Scan for the cell matching the given text and deliver its (X, Y) coordinate at center. 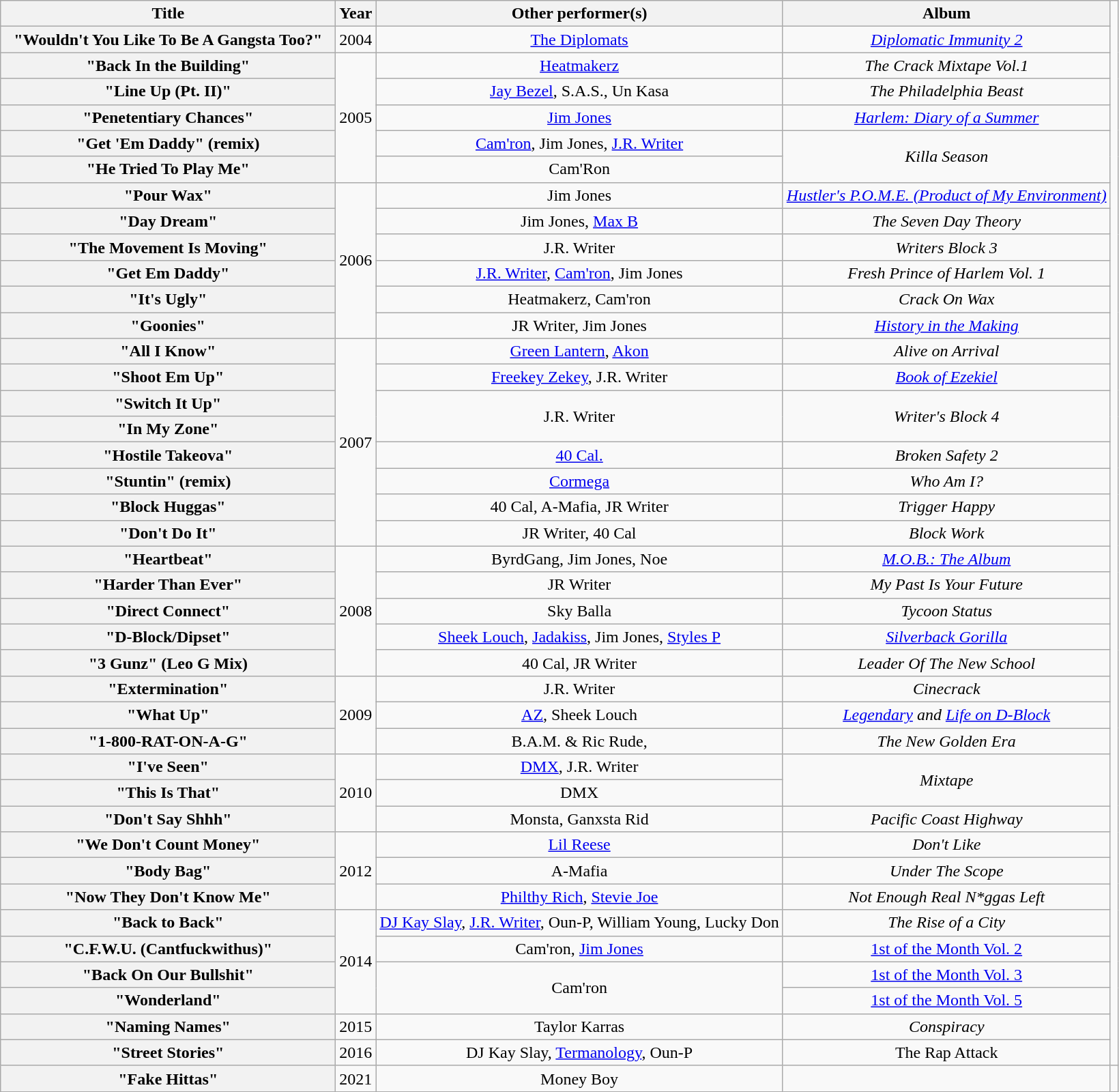
"It's Ugly" (168, 299)
Diplomatic Immunity 2 (946, 40)
Not Enough Real N*ggas Left (946, 897)
Title (168, 14)
2012 (356, 871)
Leader Of The New School (946, 663)
"Fake Hittas" (168, 1078)
Under The Scope (946, 871)
Fresh Prince of Harlem Vol. 1 (946, 273)
Cam'ron, Jim Jones, J.R. Writer (579, 143)
"Back On Our Bullshit" (168, 975)
Crack On Wax (946, 299)
The Rap Attack (946, 1052)
"3 Gunz" (Leo G Mix) (168, 663)
Heatmakerz, Cam'ron (579, 299)
Cormega (579, 481)
"Block Huggas" (168, 507)
1st of the Month Vol. 2 (946, 949)
Don't Like (946, 845)
Block Work (946, 533)
40 Cal, A-Mafia, JR Writer (579, 507)
"Harder Than Ever" (168, 585)
2006 (356, 260)
JR Writer, 40 Cal (579, 533)
Book of Ezekiel (946, 377)
Philthy Rich, Stevie Joe (579, 897)
"Get Em Daddy" (168, 273)
2008 (356, 611)
1st of the Month Vol. 5 (946, 1001)
A-Mafia (579, 871)
Tycoon Status (946, 611)
The Diplomats (579, 40)
Monsta, Ganxsta Rid (579, 819)
Mixtape (946, 780)
The Rise of a City (946, 923)
"Shoot Em Up" (168, 377)
"Direct Connect" (168, 611)
"Day Dream" (168, 221)
2010 (356, 793)
Alive on Arrival (946, 351)
Writer's Block 4 (946, 416)
2005 (356, 117)
Cinecrack (946, 689)
Who Am I? (946, 481)
"Penetentiary Chances" (168, 117)
"Body Bag" (168, 871)
M.O.B.: The Album (946, 559)
"Goonies" (168, 326)
"Back In the Building" (168, 66)
Cam'Ron (579, 169)
Freekey Zekey, J.R. Writer (579, 377)
The Philadelphia Beast (946, 91)
Silverback Gorilla (946, 637)
"We Don't Count Money" (168, 845)
DMX (579, 793)
"1-800-RAT-ON-A-G" (168, 741)
"The Movement Is Moving" (168, 247)
My Past Is Your Future (946, 585)
1st of the Month Vol. 3 (946, 975)
Hustler's P.O.M.E. (Product of My Environment) (946, 195)
Broken Safety 2 (946, 455)
B.A.M. & Ric Rude, (579, 741)
Cam'ron, Jim Jones (579, 949)
Jay Bezel, S.A.S., Un Kasa (579, 91)
"Back to Back" (168, 923)
ByrdGang, Jim Jones, Noe (579, 559)
Sky Balla (579, 611)
Pacific Coast Highway (946, 819)
"C.F.W.U. (Cantfuckwithus)" (168, 949)
JR Writer, Jim Jones (579, 326)
Other performer(s) (579, 14)
DJ Kay Slay, Termanology, Oun-P (579, 1052)
"I've Seen" (168, 767)
2015 (356, 1026)
Year (356, 14)
"This Is That" (168, 793)
Money Boy (579, 1078)
History in the Making (946, 326)
"Switch It Up" (168, 403)
Green Lantern, Akon (579, 351)
"D-Block/Dipset" (168, 637)
"Extermination" (168, 689)
DMX, J.R. Writer (579, 767)
Sheek Louch, Jadakiss, Jim Jones, Styles P (579, 637)
"Wouldn't You Like To Be A Gangsta Too?" (168, 40)
Heatmakerz (579, 66)
Legendary and Life on D-Block (946, 715)
Cam'ron (579, 988)
40 Cal. (579, 455)
"He Tried To Play Me" (168, 169)
Album (946, 14)
2007 (356, 442)
Taylor Karras (579, 1026)
"All I Know" (168, 351)
40 Cal, JR Writer (579, 663)
"Hostile Takeova" (168, 455)
The Seven Day Theory (946, 221)
"Stuntin" (remix) (168, 481)
Jim Jones, Max B (579, 221)
"Street Stories" (168, 1052)
Trigger Happy (946, 507)
2016 (356, 1052)
Writers Block 3 (946, 247)
Conspiracy (946, 1026)
"Pour Wax" (168, 195)
The New Golden Era (946, 741)
2009 (356, 715)
"Get 'Em Daddy" (remix) (168, 143)
2004 (356, 40)
"Heartbeat" (168, 559)
2014 (356, 962)
Harlem: Diary of a Summer (946, 117)
JR Writer (579, 585)
"Line Up (Pt. II)" (168, 91)
DJ Kay Slay, J.R. Writer, Oun-P, William Young, Lucky Don (579, 923)
"What Up" (168, 715)
"Don't Say Shhh" (168, 819)
AZ, Sheek Louch (579, 715)
"Now They Don't Know Me" (168, 897)
"Don't Do It" (168, 533)
J.R. Writer, Cam'ron, Jim Jones (579, 273)
Lil Reese (579, 845)
The Crack Mixtape Vol.1 (946, 66)
"In My Zone" (168, 429)
"Naming Names" (168, 1026)
2021 (356, 1078)
Killa Season (946, 156)
"Wonderland" (168, 1001)
